Detect which cell encompasses the target text, then output its (x, y) center coordinate. 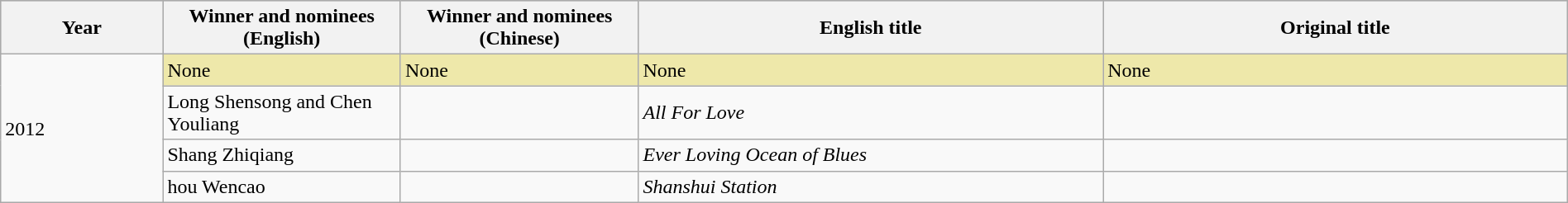
Shang Zhiqiang (282, 155)
Shanshui Station (871, 186)
Year (82, 28)
Winner and nominees(Chinese) (519, 28)
Original title (1336, 28)
hou Wencao (282, 186)
All For Love (871, 112)
Winner and nominees(English) (282, 28)
English title (871, 28)
2012 (82, 129)
Ever Loving Ocean of Blues (871, 155)
Long Shensong and Chen Youliang (282, 112)
